Identify which cell holds the provided text, then report its [X, Y] central coordinate. 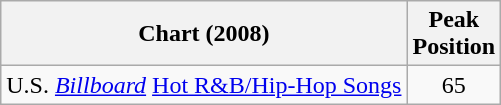
65 [454, 85]
U.S. Billboard Hot R&B/Hip-Hop Songs [204, 85]
PeakPosition [454, 34]
Chart (2008) [204, 34]
